Search for the cell housing the specified text and yield its [X, Y] center coordinate. 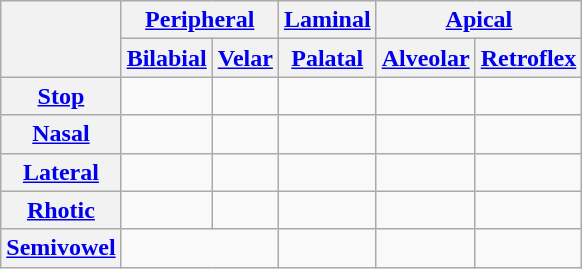
Nasal [61, 134]
Retroflex [528, 58]
Bilabial [166, 58]
Velar [245, 58]
Lateral [61, 172]
Alveolar [426, 58]
Laminal [327, 20]
Semivowel [61, 248]
Apical [479, 20]
Peripheral [200, 20]
Stop [61, 96]
Rhotic [61, 210]
Palatal [327, 58]
